Search for the cell housing the specified text and yield its [X, Y] center coordinate. 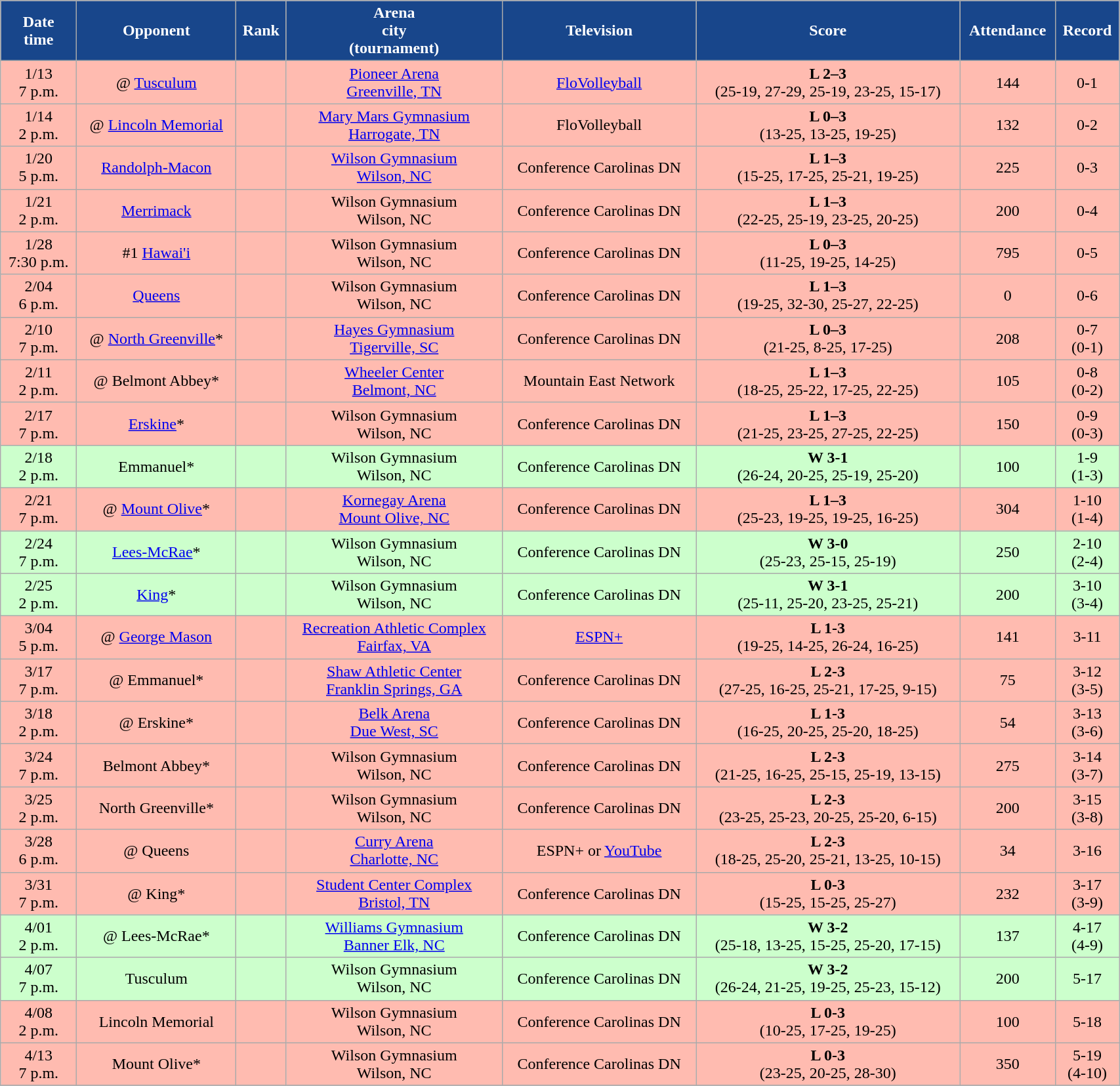
1/137 p.m. [39, 83]
L 1–3(15-25, 17-25, 25-21, 19-25) [828, 168]
4/137 p.m. [39, 1064]
L 0-3(10-25, 17-25, 19-25) [828, 1021]
@ North Greenville* [156, 339]
3/182 p.m. [39, 723]
137 [1008, 936]
225 [1008, 168]
275 [1008, 765]
Lincoln Memorial [156, 1021]
Attendance [1008, 31]
North Greenville* [156, 808]
3-15(3-8) [1087, 808]
@ Erskine* [156, 723]
@ Tusculum [156, 83]
5-18 [1087, 1021]
L 1–3(25-23, 19-25, 19-25, 16-25) [828, 509]
L 1–3(18-25, 25-22, 17-25, 22-25) [828, 381]
@ Belmont Abbey* [156, 381]
W 3-1(26-24, 20-25, 25-19, 25-20) [828, 466]
3/317 p.m. [39, 894]
3/252 p.m. [39, 808]
Belmont Abbey* [156, 765]
1-10(1-4) [1087, 509]
@ George Mason [156, 638]
Opponent [156, 31]
3-17(3-9) [1087, 894]
0-2 [1087, 125]
2/046 p.m. [39, 295]
L 2-3(21-25, 16-25, 25-15, 25-19, 13-15) [828, 765]
0-3 [1087, 168]
King* [156, 595]
L 1-3(19-25, 14-25, 26-24, 16-25) [828, 638]
0-6 [1087, 295]
1-9(1-3) [1087, 466]
@ Mount Olive* [156, 509]
3/045 p.m. [39, 638]
1/142 p.m. [39, 125]
L 1–3(22-25, 25-19, 23-25, 20-25) [828, 210]
5-19(4-10) [1087, 1064]
3-12(3-5) [1087, 680]
Mount Olive* [156, 1064]
Recreation Athletic ComplexFairfax, VA [394, 638]
75 [1008, 680]
Merrimack [156, 210]
L 0-3(15-25, 15-25, 25-27) [828, 894]
Shaw Athletic CenterFranklin Springs, GA [394, 680]
ESPN+ [600, 638]
L 2-3(23-25, 25-23, 20-25, 25-20, 6-15) [828, 808]
4-17(4-9) [1087, 936]
L 0–3(21-25, 8-25, 17-25) [828, 339]
105 [1008, 381]
54 [1008, 723]
3/177 p.m. [39, 680]
L 1-3(16-25, 20-25, 25-20, 18-25) [828, 723]
3/286 p.m. [39, 850]
W 3-1(25-11, 25-20, 23-25, 25-21) [828, 595]
132 [1008, 125]
Kornegay ArenaMount Olive, NC [394, 509]
Curry ArenaCharlotte, NC [394, 850]
0-4 [1087, 210]
3/247 p.m. [39, 765]
3-11 [1087, 638]
Lees-McRae* [156, 551]
Queens [156, 295]
#1 Hawai'i [156, 253]
150 [1008, 424]
795 [1008, 253]
3-16 [1087, 850]
3-14(3-7) [1087, 765]
250 [1008, 551]
W 3-2(26-24, 21-25, 19-25, 25-23, 15-12) [828, 979]
0-9(0-3) [1087, 424]
Mountain East Network [600, 381]
0-1 [1087, 83]
5-17 [1087, 979]
@ Lees-McRae* [156, 936]
0-5 [1087, 253]
2/112 p.m. [39, 381]
Datetime [39, 31]
2/252 p.m. [39, 595]
34 [1008, 850]
4/082 p.m. [39, 1021]
208 [1008, 339]
Emmanuel* [156, 466]
Arenacity(tournament) [394, 31]
141 [1008, 638]
L 0–3(11-25, 19-25, 14-25) [828, 253]
1/205 p.m. [39, 168]
L 2-3(27-25, 16-25, 25-21, 17-25, 9-15) [828, 680]
W 3-2(25-18, 13-25, 15-25, 25-20, 17-15) [828, 936]
Erskine* [156, 424]
304 [1008, 509]
@ Emmanuel* [156, 680]
W 3-0(25-23, 25-15, 25-19) [828, 551]
3-13(3-6) [1087, 723]
144 [1008, 83]
@ Queens [156, 850]
Pioneer ArenaGreenville, TN [394, 83]
350 [1008, 1064]
4/012 p.m. [39, 936]
2/182 p.m. [39, 466]
Student Center ComplexBristol, TN [394, 894]
Television [600, 31]
2/177 p.m. [39, 424]
L 2–3(25-19, 27-29, 25-19, 23-25, 15-17) [828, 83]
1/212 p.m. [39, 210]
Wheeler CenterBelmont, NC [394, 381]
Score [828, 31]
@ King* [156, 894]
L 1–3(21-25, 23-25, 27-25, 22-25) [828, 424]
0-8(0-2) [1087, 381]
L 1–3(19-25, 32-30, 25-27, 22-25) [828, 295]
3-10(3-4) [1087, 595]
Hayes GymnasiumTigerville, SC [394, 339]
Tusculum [156, 979]
2/217 p.m. [39, 509]
Record [1087, 31]
Rank [261, 31]
L 0-3(23-25, 20-25, 28-30) [828, 1064]
@ Lincoln Memorial [156, 125]
4/077 p.m. [39, 979]
2/107 p.m. [39, 339]
1/287:30 p.m. [39, 253]
L 0–3(13-25, 13-25, 19-25) [828, 125]
2-10(2-4) [1087, 551]
232 [1008, 894]
Mary Mars GymnasiumHarrogate, TN [394, 125]
ESPN+ or YouTube [600, 850]
0 [1008, 295]
Belk ArenaDue West, SC [394, 723]
Randolph-Macon [156, 168]
0-7(0-1) [1087, 339]
L 2-3(18-25, 25-20, 25-21, 13-25, 10-15) [828, 850]
Williams GymnasiumBanner Elk, NC [394, 936]
2/247 p.m. [39, 551]
